Detect which cell encompasses the target text, then output its (x, y) center coordinate. 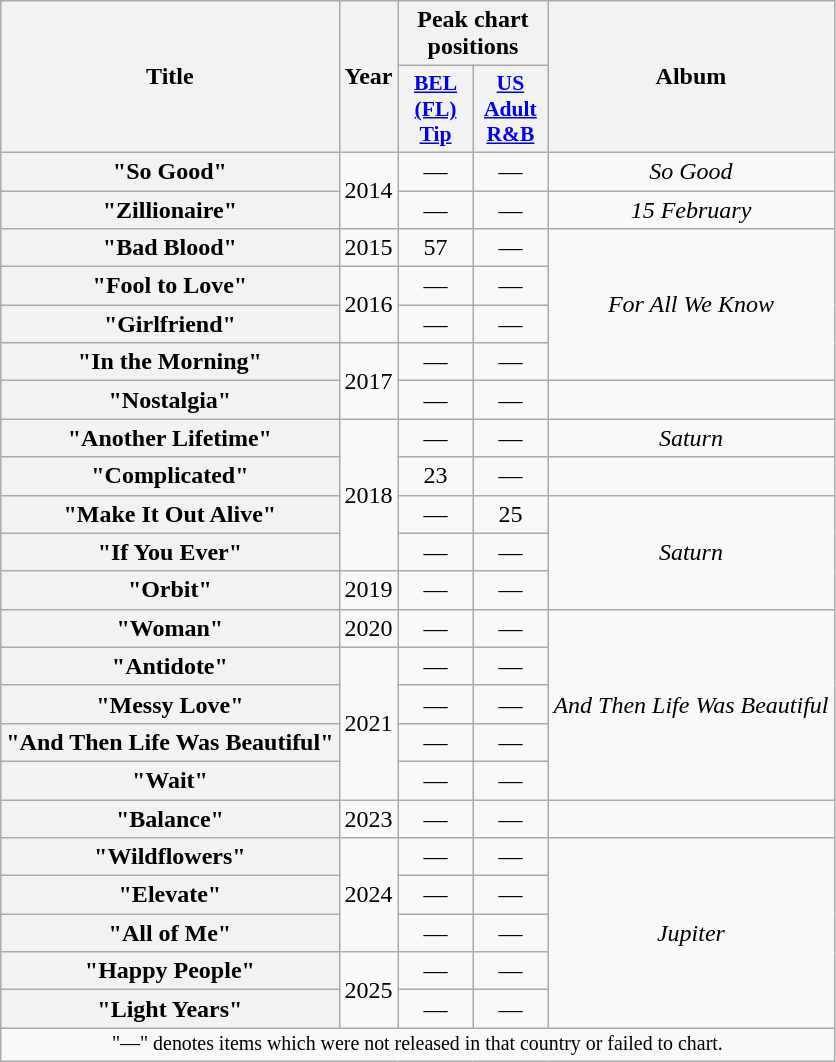
2024 (368, 895)
"Orbit" (170, 590)
2015 (368, 248)
2025 (368, 990)
2019 (368, 590)
2016 (368, 305)
15 February (691, 209)
Title (170, 77)
2017 (368, 381)
So Good (691, 171)
"Wait" (170, 780)
Year (368, 77)
"Balance" (170, 819)
And Then Life Was Beautiful (691, 704)
57 (436, 248)
"And Then Life Was Beautiful" (170, 742)
"Bad Blood" (170, 248)
"Girlfriend" (170, 324)
"So Good" (170, 171)
"If You Ever" (170, 552)
"Happy People" (170, 971)
"Nostalgia" (170, 400)
Album (691, 77)
2018 (368, 495)
For All We Know (691, 305)
"Another Lifetime" (170, 438)
"Make It Out Alive" (170, 514)
"Zillionaire" (170, 209)
"In the Morning" (170, 362)
"Elevate" (170, 895)
"—" denotes items which were not released in that country or failed to chart. (418, 1044)
2023 (368, 819)
"Messy Love" (170, 704)
2014 (368, 190)
"Wildflowers" (170, 857)
"Fool to Love" (170, 286)
"Antidote" (170, 666)
BEL(FL)Tip (436, 110)
2020 (368, 628)
"Woman" (170, 628)
2021 (368, 723)
Peak chart positions (473, 34)
Jupiter (691, 933)
"Light Years" (170, 1009)
"All of Me" (170, 933)
USAdultR&B (510, 110)
25 (510, 514)
"Complicated" (170, 476)
23 (436, 476)
